Provide the [x, y] coordinate of the cell's center where the given text is located.  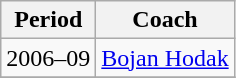
Period [48, 20]
Bojan Hodak [165, 58]
Coach [165, 20]
2006–09 [48, 58]
